Scan for the cell matching the given text and deliver its [x, y] coordinate at center. 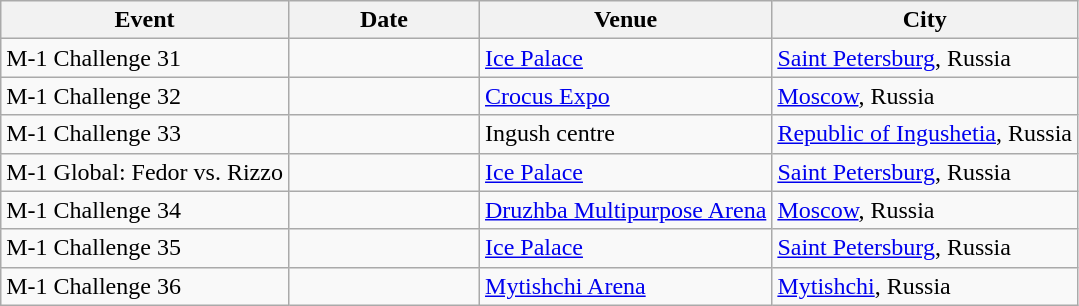
Venue [626, 20]
M-1 Challenge 31 [145, 58]
M-1 Challenge 36 [145, 286]
Ingush centre [626, 134]
Crocus Expo [626, 96]
Mytishchi, Russia [925, 286]
City [925, 20]
Republic of Ingushetia, Russia [925, 134]
Mytishchi Arena [626, 286]
Druzhba Multipurpose Arena [626, 210]
M-1 Challenge 34 [145, 210]
M-1 Challenge 33 [145, 134]
Date [384, 20]
M-1 Challenge 35 [145, 248]
Event [145, 20]
M-1 Global: Fedor vs. Rizzo [145, 172]
M-1 Challenge 32 [145, 96]
